Find where the given text appears and provide that cell's center as [x, y] coordinate. 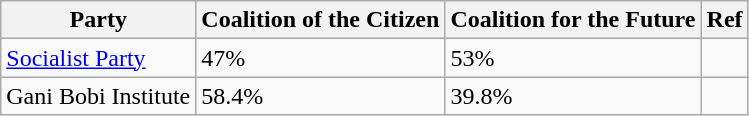
58.4% [320, 96]
Ref [724, 20]
47% [320, 58]
Coalition for the Future [573, 20]
39.8% [573, 96]
Party [98, 20]
Coalition of the Citizen [320, 20]
53% [573, 58]
Socialist Party [98, 58]
Gani Bobi Institute [98, 96]
